Extract the (X, Y) coordinate from the center of the cell holding the provided text.  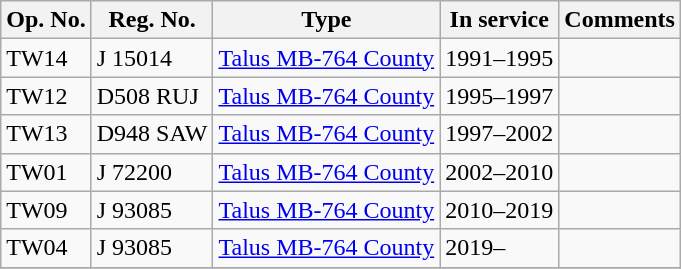
TW14 (46, 58)
1995–1997 (500, 96)
TW01 (46, 172)
1997–2002 (500, 134)
2002–2010 (500, 172)
1991–1995 (500, 58)
D948 SAW (152, 134)
D508 RUJ (152, 96)
In service (500, 20)
TW12 (46, 96)
J 15014 (152, 58)
TW09 (46, 210)
TW04 (46, 248)
Comments (620, 20)
Op. No. (46, 20)
Type (326, 20)
J 72200 (152, 172)
Reg. No. (152, 20)
TW13 (46, 134)
2010–2019 (500, 210)
2019– (500, 248)
